Detect which cell encompasses the target text, then output its (x, y) center coordinate. 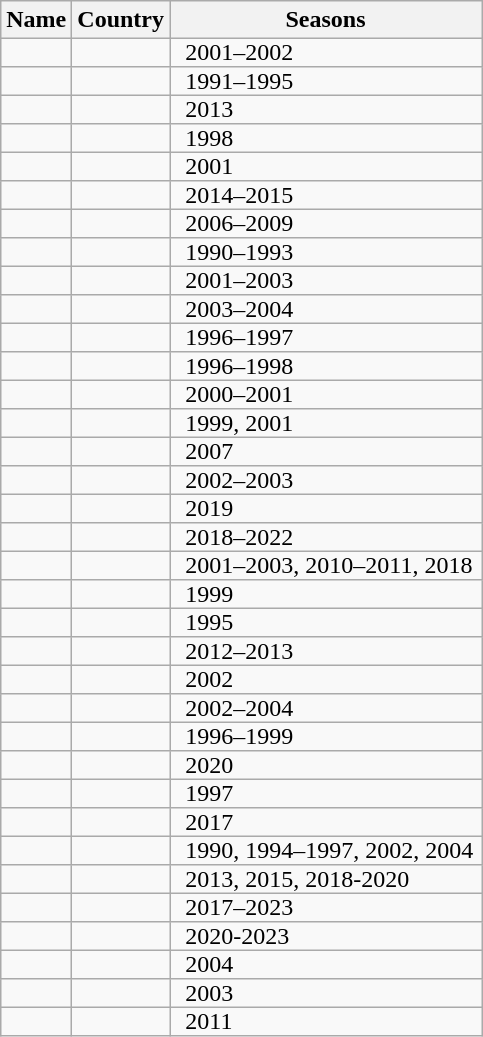
2018–2022 (326, 537)
1996–1999 (326, 737)
2013 (326, 110)
2012–2013 (326, 651)
2004 (326, 965)
2001–2003 (326, 281)
2003–2004 (326, 309)
2002–2003 (326, 480)
1990–1993 (326, 252)
Country (121, 20)
1999 (326, 594)
1996–1998 (326, 366)
2002–2004 (326, 708)
2001–2002 (326, 53)
1991–1995 (326, 81)
2000–2001 (326, 395)
Name (36, 20)
1995 (326, 623)
2013, 2015, 2018-2020 (326, 879)
2002 (326, 680)
2019 (326, 509)
2020 (326, 765)
2014–2015 (326, 195)
1990, 1994–1997, 2002, 2004 (326, 851)
2006–2009 (326, 224)
2007 (326, 452)
1996–1997 (326, 338)
2001–2003, 2010–2011, 2018 (326, 566)
2003 (326, 993)
2001 (326, 167)
Seasons (326, 20)
2017 (326, 822)
1999, 2001 (326, 423)
2011 (326, 1022)
1997 (326, 794)
2017–2023 (326, 908)
2020-2023 (326, 936)
1998 (326, 138)
